Capture the cell that displays the provided text and extract its (x, y) central coordinate. 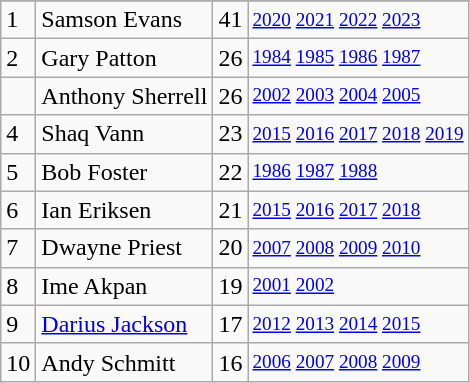
5 (18, 172)
2006 2007 2008 2009 (358, 362)
20 (230, 248)
2007 2008 2009 2010 (358, 248)
22 (230, 172)
1986 1987 1988 (358, 172)
Anthony Sherrell (124, 96)
Ian Eriksen (124, 210)
Samson Evans (124, 20)
19 (230, 286)
Bob Foster (124, 172)
1 (18, 20)
Andy Schmitt (124, 362)
1984 1985 1986 1987 (358, 58)
7 (18, 248)
Gary Patton (124, 58)
4 (18, 134)
2015 2016 2017 2018 (358, 210)
6 (18, 210)
2001 2002 (358, 286)
41 (230, 20)
16 (230, 362)
2002 2003 2004 2005 (358, 96)
21 (230, 210)
Dwayne Priest (124, 248)
2012 2013 2014 2015 (358, 324)
2015 2016 2017 2018 2019 (358, 134)
2 (18, 58)
Darius Jackson (124, 324)
2020 2021 2022 2023 (358, 20)
9 (18, 324)
17 (230, 324)
8 (18, 286)
23 (230, 134)
Ime Akpan (124, 286)
Shaq Vann (124, 134)
10 (18, 362)
